Output the [X, Y] coordinate of the center of the cell containing the given text.  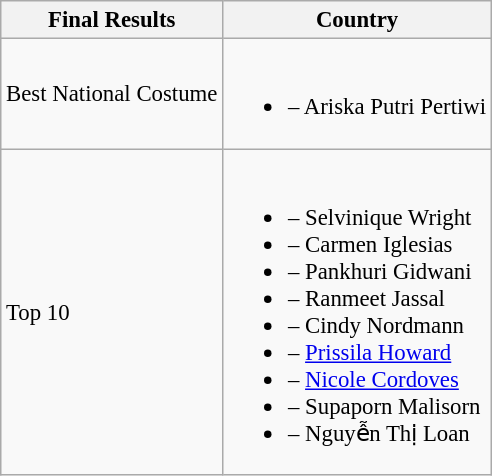
Top 10 [112, 312]
Country [358, 20]
Best National Costume [112, 94]
Final Results [112, 20]
– Ariska Putri Pertiwi [358, 94]
